Search for the cell housing the specified text and yield its (x, y) center coordinate. 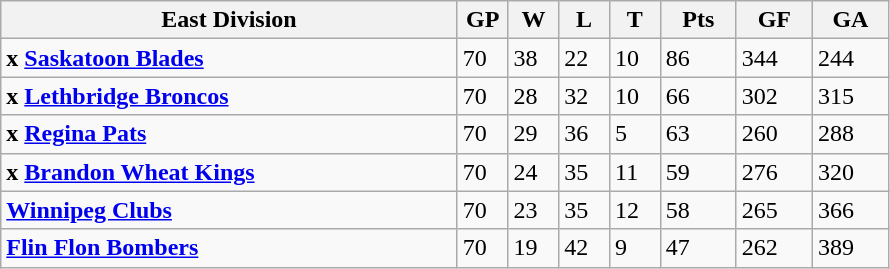
W (534, 20)
22 (584, 58)
86 (698, 58)
47 (698, 248)
38 (534, 58)
19 (534, 248)
GF (774, 20)
Winnipeg Clubs (230, 210)
GP (482, 20)
Flin Flon Bombers (230, 248)
24 (534, 172)
9 (634, 248)
T (634, 20)
x Saskatoon Blades (230, 58)
58 (698, 210)
389 (850, 248)
260 (774, 134)
276 (774, 172)
23 (534, 210)
29 (534, 134)
x Regina Pats (230, 134)
Pts (698, 20)
344 (774, 58)
244 (850, 58)
265 (774, 210)
42 (584, 248)
66 (698, 96)
28 (534, 96)
L (584, 20)
GA (850, 20)
12 (634, 210)
East Division (230, 20)
63 (698, 134)
x Lethbridge Broncos (230, 96)
11 (634, 172)
x Brandon Wheat Kings (230, 172)
262 (774, 248)
315 (850, 96)
366 (850, 210)
302 (774, 96)
288 (850, 134)
59 (698, 172)
320 (850, 172)
36 (584, 134)
32 (584, 96)
5 (634, 134)
